From the cell containing the given text, extract its center point as (x, y) coordinate. 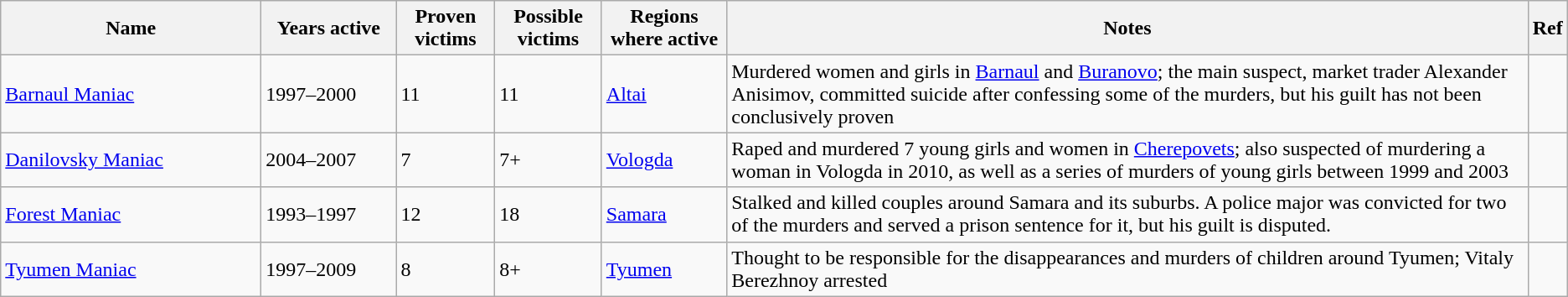
Years active (328, 29)
Proven victims (446, 29)
Samara (663, 215)
Danilovsky Maniac (131, 159)
7+ (548, 159)
18 (548, 215)
1993–1997 (328, 215)
Notes (1127, 29)
Name (131, 29)
7 (446, 159)
Regions where active (663, 29)
Thought to be responsible for the disappearances and murders of children around Tyumen; Vitaly Berezhnoy arrested (1127, 268)
2004–2007 (328, 159)
Ref (1548, 29)
Tyumen Maniac (131, 268)
8 (446, 268)
Altai (663, 94)
Barnaul Maniac (131, 94)
12 (446, 215)
1997–2000 (328, 94)
1997–2009 (328, 268)
8+ (548, 268)
Forest Maniac (131, 215)
Tyumen (663, 268)
Possible victims (548, 29)
Vologda (663, 159)
